Output the [X, Y] coordinate of the center of the cell containing the given text.  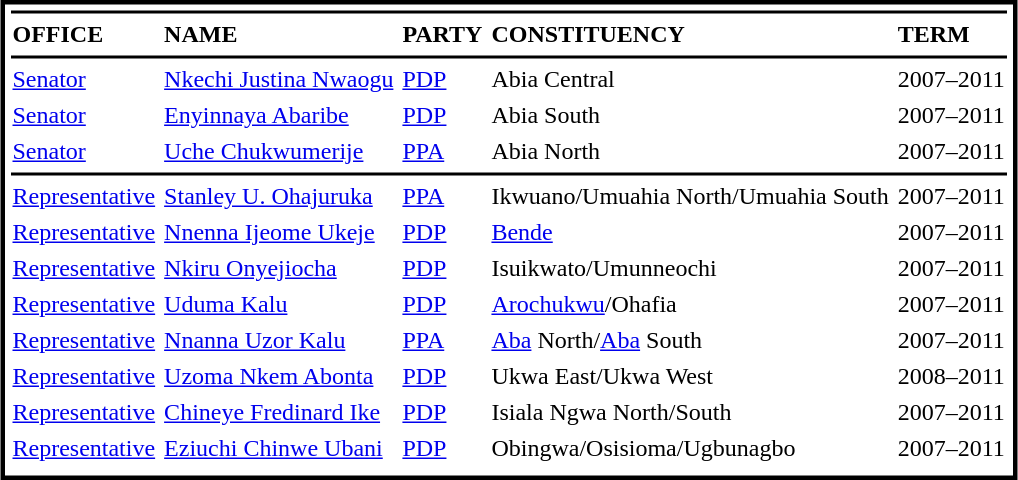
Uzoma Nkem Abonta [279, 377]
Eziuchi Chinwe Ubani [279, 449]
CONSTITUENCY [690, 35]
TERM [951, 35]
Ukwa East/Ukwa West [690, 377]
Chineye Fredinard Ike [279, 413]
Bende [690, 233]
Isiala Ngwa North/South [690, 413]
Nkechi Justina Nwaogu [279, 79]
Enyinnaya Abaribe [279, 115]
Abia South [690, 115]
Uduma Kalu [279, 305]
Arochukwu/Ohafia [690, 305]
Uche Chukwumerije [279, 151]
2008–2011 [951, 377]
Abia Central [690, 79]
Isuikwato/Umunneochi [690, 269]
Obingwa/Osisioma/Ugbunagbo [690, 449]
Nkiru Onyejiocha [279, 269]
Aba North/Aba South [690, 341]
Ikwuano/Umuahia North/Umuahia South [690, 197]
OFFICE [84, 35]
PARTY [442, 35]
Nnanna Uzor Kalu [279, 341]
Nnenna Ijeome Ukeje [279, 233]
NAME [279, 35]
Abia North [690, 151]
Stanley U. Ohajuruka [279, 197]
